Locate the cell with the specified text and output its [X, Y] center coordinate. 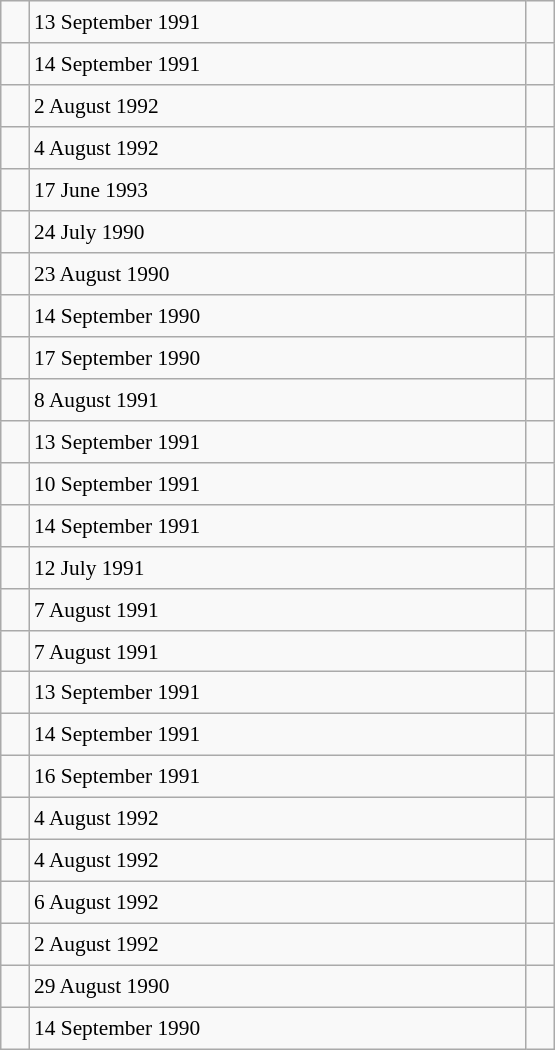
17 September 1990 [278, 358]
17 June 1993 [278, 190]
6 August 1992 [278, 903]
10 September 1991 [278, 483]
29 August 1990 [278, 986]
23 August 1990 [278, 274]
12 July 1991 [278, 567]
24 July 1990 [278, 232]
8 August 1991 [278, 399]
16 September 1991 [278, 777]
